Identify which cell holds the provided text, then report its [X, Y] central coordinate. 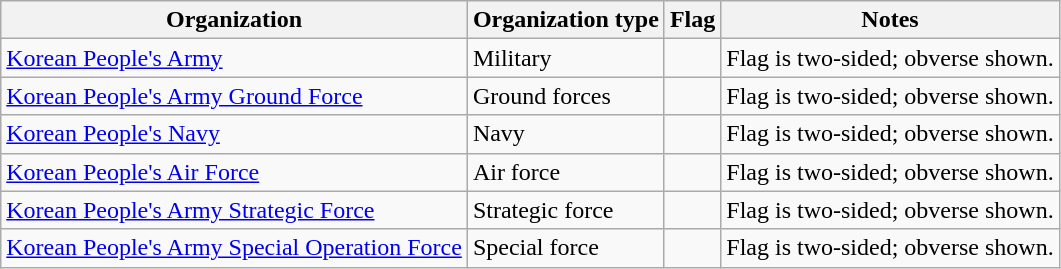
Special force [566, 248]
Organization type [566, 20]
Korean People's Army [234, 58]
Korean People's Army Ground Force [234, 96]
Air force [566, 172]
Navy [566, 134]
Ground forces [566, 96]
Strategic force [566, 210]
Notes [890, 20]
Military [566, 58]
Korean People's Army Special Operation Force [234, 248]
Korean People's Army Strategic Force [234, 210]
Flag [692, 20]
Korean People's Air Force [234, 172]
Organization [234, 20]
Korean People's Navy [234, 134]
